Extract the [x, y] coordinate from the center of the cell holding the provided text.  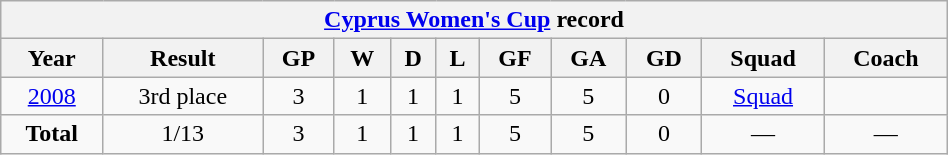
GA [589, 58]
GD [664, 58]
L [458, 58]
Coach [886, 58]
2008 [52, 96]
Cyprus Women's Cup record [474, 20]
GP [298, 58]
3rd place [183, 96]
Year [52, 58]
W [362, 58]
1/13 [183, 134]
Total [52, 134]
D [413, 58]
Result [183, 58]
GF [514, 58]
